Determine the (X, Y) coordinate at the center of the cell enclosing the given text.  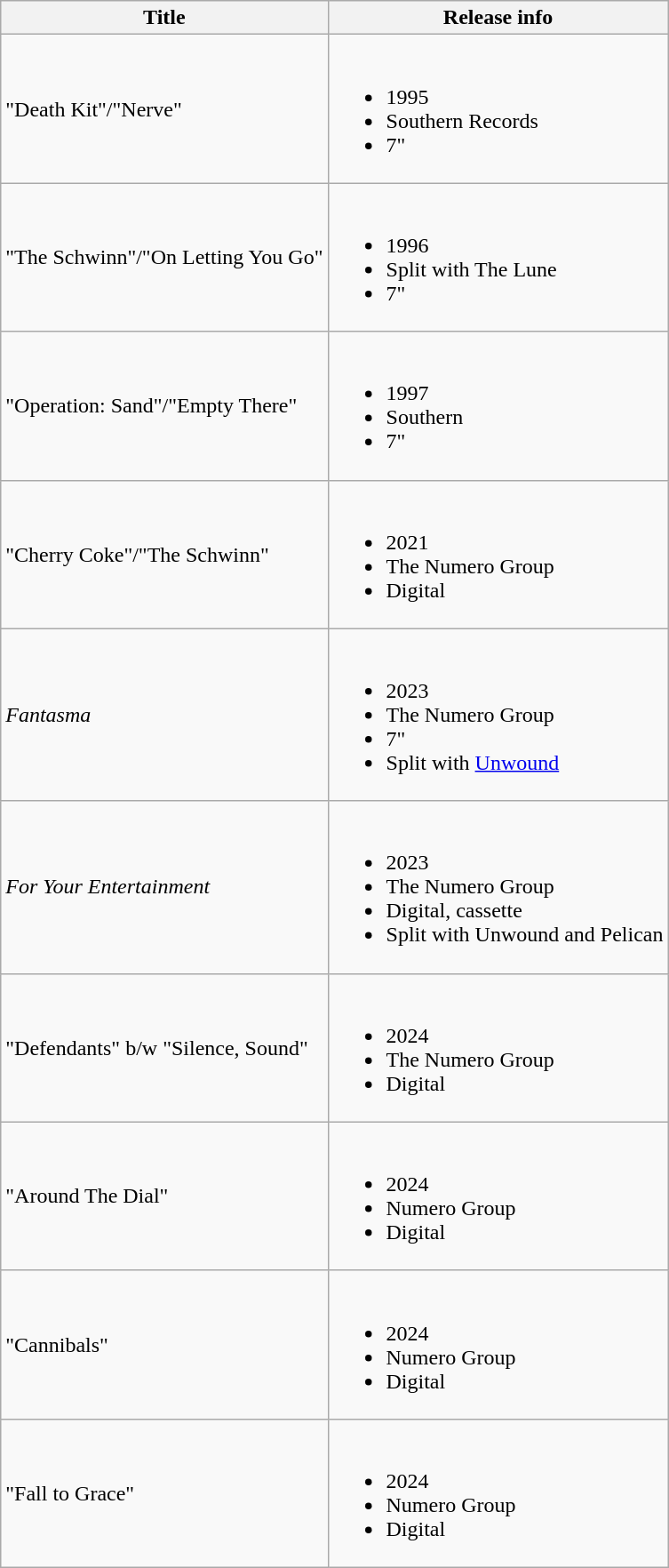
1996Split with The Lune7" (498, 258)
"The Schwinn"/"On Letting You Go" (164, 258)
2023The Numero GroupDigital, cassetteSplit with Unwound and Pelican (498, 887)
For Your Entertainment (164, 887)
"Defendants" b/w "Silence, Sound" (164, 1047)
"Cannibals" (164, 1344)
2024The Numero GroupDigital (498, 1047)
2023The Numero Group7"Split with Unwound (498, 715)
2021The Numero GroupDigital (498, 555)
Fantasma (164, 715)
Release info (498, 18)
1995Southern Records7" (498, 108)
"Death Kit"/"Nerve" (164, 108)
1997Southern7" (498, 405)
"Fall to Grace" (164, 1493)
"Cherry Coke"/"The Schwinn" (164, 555)
"Around The Dial" (164, 1196)
Title (164, 18)
"Operation: Sand"/"Empty There" (164, 405)
